Determine the (x, y) coordinate at the center of the cell enclosing the given text.  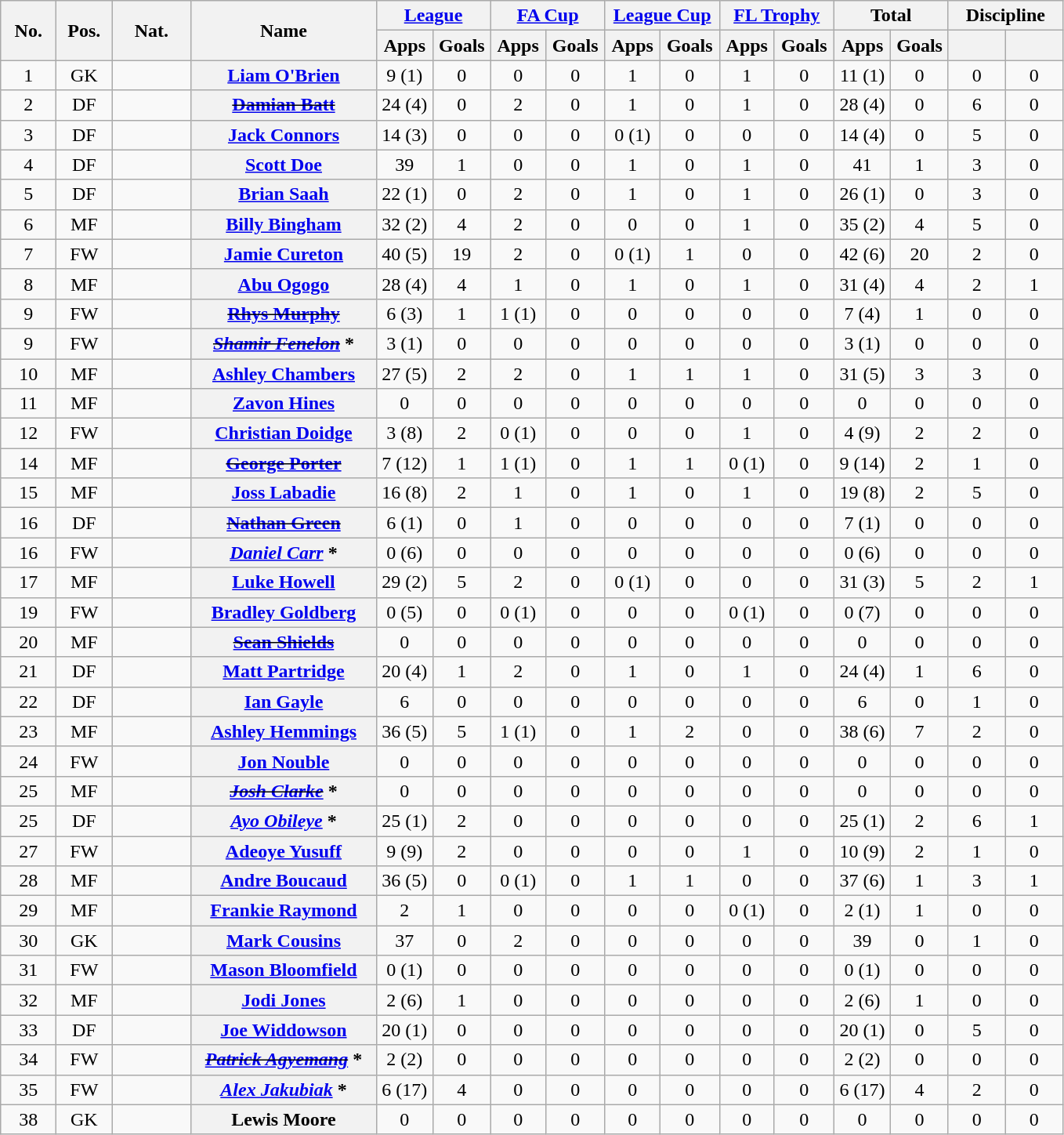
Luke Howell (284, 582)
4 (9) (862, 433)
37 (6) (862, 881)
35 (2) (862, 224)
0 (7) (862, 612)
10 (9) (862, 850)
30 (28, 941)
11 (28, 404)
9 (9) (404, 850)
22 (28, 702)
George Porter (284, 463)
38 (6) (862, 731)
FA Cup (548, 16)
14 (3) (404, 135)
Nathan Green (284, 523)
Abu Ogogo (284, 284)
33 (28, 1030)
19 (8) (862, 493)
31 (5) (862, 374)
Jamie Cureton (284, 254)
Andre Boucaud (284, 881)
Ian Gayle (284, 702)
No. (28, 31)
21 (28, 672)
29 (2) (404, 582)
Adeoye Yusuff (284, 850)
Ashley Chambers (284, 374)
7 (12) (404, 463)
Total (891, 16)
6 (1) (404, 523)
Zavon Hines (284, 404)
29 (28, 911)
15 (28, 493)
35 (28, 1090)
Mark Cousins (284, 941)
Mason Bloomfield (284, 970)
11 (1) (862, 75)
League (433, 16)
Joe Widdowson (284, 1030)
Name (284, 31)
6 (3) (404, 314)
7 (1) (862, 523)
34 (28, 1060)
9 (14) (862, 463)
Pos. (85, 31)
32 (2) (404, 224)
41 (862, 165)
24 (28, 761)
42 (6) (862, 254)
32 (28, 1000)
40 (5) (404, 254)
22 (1) (404, 194)
Billy Bingham (284, 224)
FL Trophy (776, 16)
Ayo Obileye * (284, 821)
38 (28, 1119)
Sean Shields (284, 642)
Frankie Raymond (284, 911)
23 (28, 731)
Patrick Agyemang * (284, 1060)
Liam O'Brien (284, 75)
Josh Clarke * (284, 791)
Ashley Hemmings (284, 731)
Joss Labadie (284, 493)
31 (4) (862, 284)
Scott Doe (284, 165)
14 (4) (862, 135)
7 (4) (862, 314)
Daniel Carr * (284, 553)
31 (28, 970)
Bradley Goldberg (284, 612)
20 (4) (404, 672)
16 (8) (404, 493)
27 (5) (404, 374)
14 (28, 463)
Alex Jakubiak * (284, 1090)
Matt Partridge (284, 672)
31 (3) (862, 582)
Jodi Jones (284, 1000)
9 (1) (404, 75)
Christian Doidge (284, 433)
Shamir Fenelon * (284, 343)
26 (1) (862, 194)
2 (1) (862, 911)
12 (28, 433)
0 (5) (404, 612)
League Cup (662, 16)
Jack Connors (284, 135)
Lewis Moore (284, 1119)
Jon Nouble (284, 761)
3 (8) (404, 433)
Discipline (1005, 16)
Nat. (152, 31)
17 (28, 582)
28 (28, 881)
Brian Saah (284, 194)
Rhys Murphy (284, 314)
10 (28, 374)
8 (28, 284)
37 (404, 941)
Damian Batt (284, 105)
27 (28, 850)
